Capture the cell that displays the provided text and extract its (x, y) central coordinate. 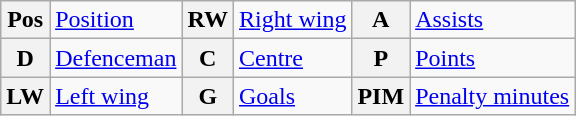
G (208, 96)
Assists (492, 20)
Centre (293, 58)
A (381, 20)
Pos (26, 20)
Goals (293, 96)
PIM (381, 96)
Defenceman (116, 58)
Left wing (116, 96)
P (381, 58)
RW (208, 20)
D (26, 58)
C (208, 58)
Position (116, 20)
LW (26, 96)
Penalty minutes (492, 96)
Right wing (293, 20)
Points (492, 58)
